Pinpoint the cell where the given text exists, returning its (x, y) midpoint coordinate. 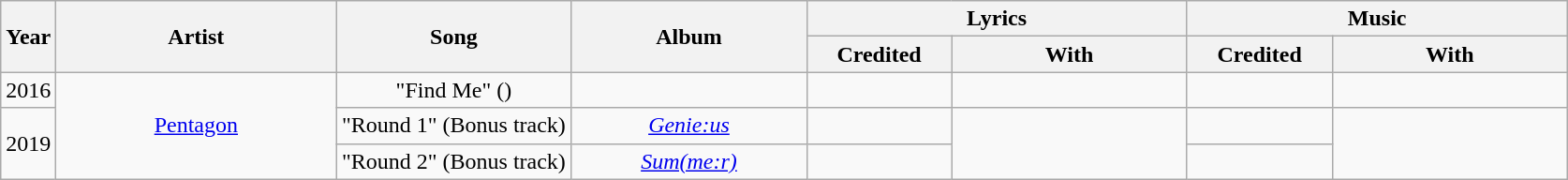
Genie:us (689, 126)
2019 (28, 143)
Music (1377, 19)
2016 (28, 90)
Sum(me:r) (689, 161)
Song (453, 37)
Pentagon (197, 126)
"Round 1" (Bonus track) (453, 126)
Artist (197, 37)
Album (689, 37)
Year (28, 37)
"Find Me" () (453, 90)
Lyrics (997, 19)
"Round 2" (Bonus track) (453, 161)
